Determine the [X, Y] coordinate at the center of the cell enclosing the given text.  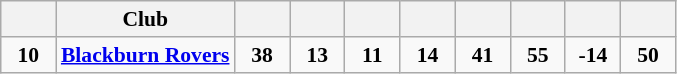
50 [648, 55]
13 [318, 55]
41 [482, 55]
14 [428, 55]
55 [538, 55]
-14 [592, 55]
11 [372, 55]
Blackburn Rovers [146, 55]
10 [28, 55]
38 [262, 55]
Club [146, 19]
